Pinpoint the cell where the given text exists, returning its [x, y] midpoint coordinate. 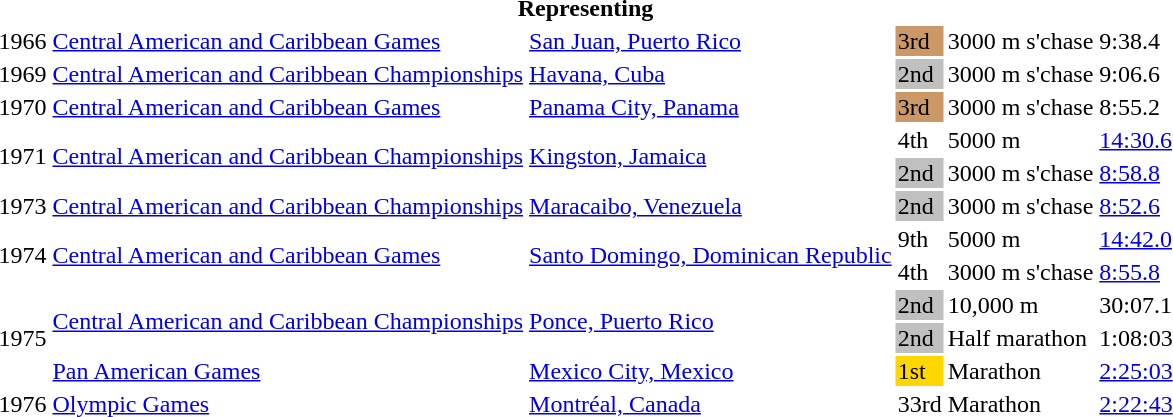
Ponce, Puerto Rico [711, 322]
Pan American Games [288, 371]
Marathon [1020, 371]
1st [920, 371]
Kingston, Jamaica [711, 156]
San Juan, Puerto Rico [711, 41]
9th [920, 239]
10,000 m [1020, 305]
Half marathon [1020, 338]
Havana, Cuba [711, 74]
Maracaibo, Venezuela [711, 206]
Mexico City, Mexico [711, 371]
Panama City, Panama [711, 107]
Santo Domingo, Dominican Republic [711, 256]
